Scan for the cell matching the given text and deliver its (x, y) coordinate at center. 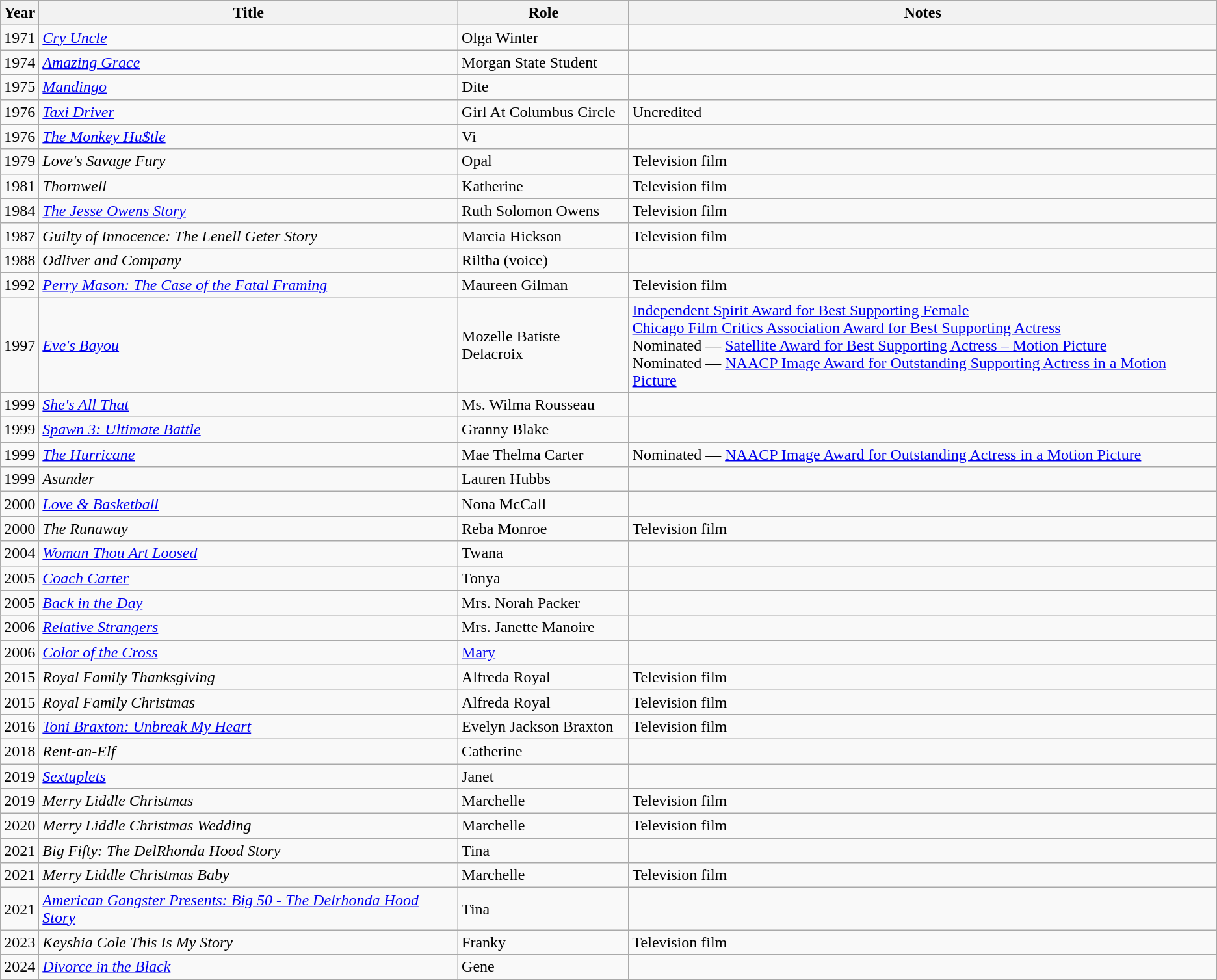
Ms. Wilma Rousseau (543, 405)
Maureen Gilman (543, 285)
Twana (543, 553)
Mandingo (248, 87)
Spawn 3: Ultimate Battle (248, 430)
Coach Carter (248, 578)
Thornwell (248, 186)
Divorce in the Black (248, 967)
Gene (543, 967)
Mae Thelma Carter (543, 455)
1975 (20, 87)
Keyshia Cole This Is My Story (248, 942)
Back in the Day (248, 603)
1997 (20, 345)
American Gangster Presents: Big 50 - The Delrhonda Hood Story (248, 909)
Olga Winter (543, 38)
Rent-an-Elf (248, 751)
The Jesse Owens Story (248, 211)
1981 (20, 186)
Riltha (voice) (543, 260)
Janet (543, 776)
Nona McCall (543, 504)
Year (20, 13)
Vi (543, 137)
The Hurricane (248, 455)
Evelyn Jackson Braxton (543, 726)
Merry Liddle Christmas Wedding (248, 826)
Opal (543, 161)
Katherine (543, 186)
Toni Braxton: Unbreak My Heart (248, 726)
1974 (20, 62)
Taxi Driver (248, 112)
2023 (20, 942)
Sextuplets (248, 776)
Mrs. Norah Packer (543, 603)
Big Fifty: The DelRhonda Hood Story (248, 851)
Relative Strangers (248, 628)
Perry Mason: The Case of the Fatal Framing (248, 285)
2016 (20, 726)
1988 (20, 260)
Odliver and Company (248, 260)
Franky (543, 942)
She's All That (248, 405)
Dite (543, 87)
2020 (20, 826)
Catherine (543, 751)
Amazing Grace (248, 62)
The Monkey Hu$tle (248, 137)
Uncredited (923, 112)
Mrs. Janette Manoire (543, 628)
Love's Savage Fury (248, 161)
Eve's Bayou (248, 345)
Title (248, 13)
Lauren Hubbs (543, 479)
Love & Basketball (248, 504)
Marcia Hickson (543, 235)
Ruth Solomon Owens (543, 211)
Royal Family Christmas (248, 702)
Color of the Cross (248, 652)
Merry Liddle Christmas Baby (248, 875)
Asunder (248, 479)
Tonya (543, 578)
1987 (20, 235)
1984 (20, 211)
Mary (543, 652)
2004 (20, 553)
1971 (20, 38)
Woman Thou Art Loosed (248, 553)
Notes (923, 13)
Reba Monroe (543, 529)
Royal Family Thanksgiving (248, 677)
Merry Liddle Christmas (248, 801)
The Runaway (248, 529)
Guilty of Innocence: The Lenell Geter Story (248, 235)
1979 (20, 161)
Nominated — NAACP Image Award for Outstanding Actress in a Motion Picture (923, 455)
Morgan State Student (543, 62)
Granny Blake (543, 430)
1992 (20, 285)
Role (543, 13)
Mozelle Batiste Delacroix (543, 345)
2018 (20, 751)
Cry Uncle (248, 38)
Girl At Columbus Circle (543, 112)
2024 (20, 967)
